Return [X, Y] of the center of cell containing provided text 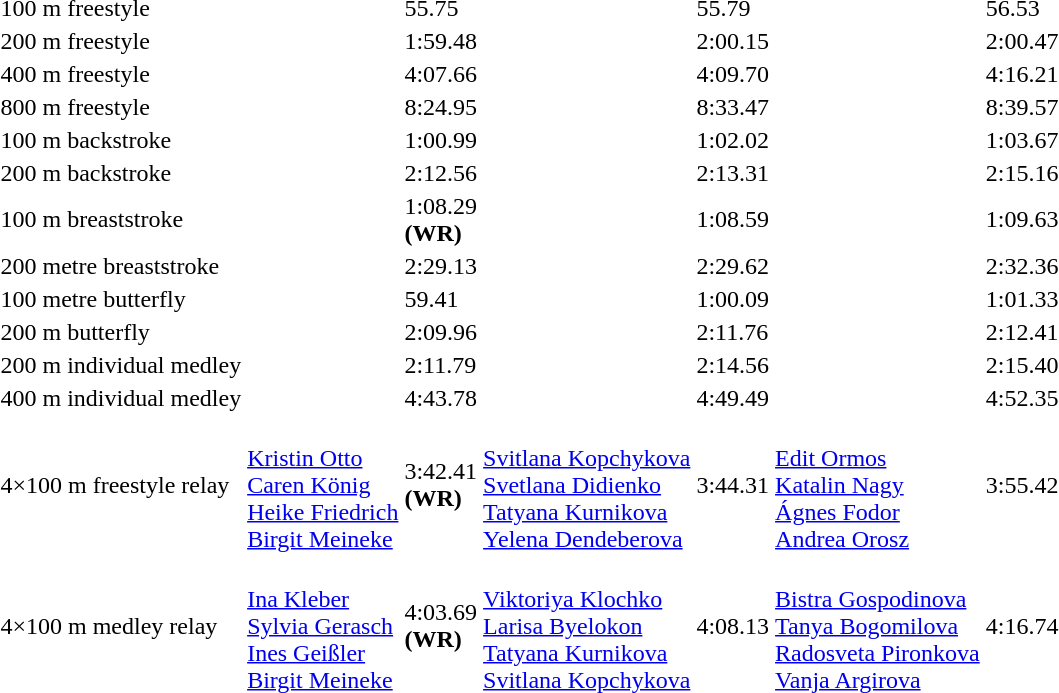
3:42.41 (WR) [441, 485]
2:12.56 [441, 173]
2:11.76 [733, 332]
1:00.09 [733, 299]
2:09.96 [441, 332]
2:11.79 [441, 365]
4:43.78 [441, 398]
2:29.13 [441, 266]
2:13.31 [733, 173]
4:07.66 [441, 74]
Edit Ormos Katalin Nagy Ágnes Fodor Andrea Orosz [878, 485]
4:09.70 [733, 74]
1:08.29 (WR) [441, 220]
2:29.62 [733, 266]
59.41 [441, 299]
8:24.95 [441, 107]
1:00.99 [441, 140]
1:02.02 [733, 140]
1:08.59 [733, 220]
4:49.49 [733, 398]
8:33.47 [733, 107]
2:14.56 [733, 365]
Kristin Otto Caren König Heike Friedrich Birgit Meineke [323, 485]
Svitlana Kopchykova Svetlana Didienko Tatyana Kurnikova Yelena Dendeberova [587, 485]
3:44.31 [733, 485]
1:59.48 [441, 41]
2:00.15 [733, 41]
